Return [X, Y] of the center of cell containing provided text 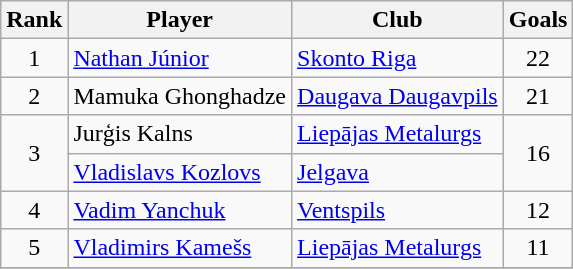
Vladislavs Kozlovs [180, 172]
Daugava Daugavpils [398, 96]
22 [538, 58]
4 [34, 210]
Rank [34, 20]
3 [34, 153]
Ventspils [398, 210]
Skonto Riga [398, 58]
Vadim Yanchuk [180, 210]
Nathan Júnior [180, 58]
Club [398, 20]
5 [34, 248]
21 [538, 96]
16 [538, 153]
Player [180, 20]
12 [538, 210]
11 [538, 248]
Jurģis Kalns [180, 134]
Vladimirs Kamešs [180, 248]
2 [34, 96]
1 [34, 58]
Goals [538, 20]
Jelgava [398, 172]
Mamuka Ghonghadze [180, 96]
